Locate the cell with the specified text and output its [x, y] center coordinate. 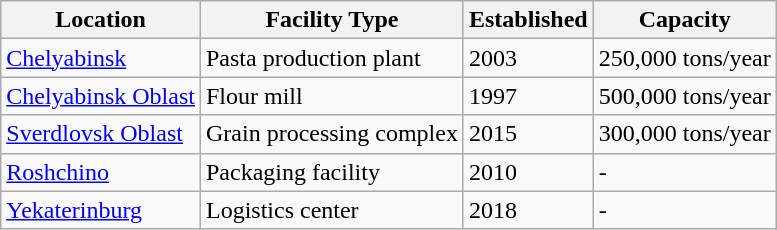
Logistics center [332, 210]
500,000 tons/year [684, 96]
Roshchino [101, 172]
Packaging facility [332, 172]
Flour mill [332, 96]
Grain processing complex [332, 134]
Pasta production plant [332, 58]
300,000 tons/year [684, 134]
Chelyabinsk [101, 58]
2018 [528, 210]
2015 [528, 134]
2010 [528, 172]
Facility Type [332, 20]
Chelyabinsk Oblast [101, 96]
2003 [528, 58]
Sverdlovsk Oblast [101, 134]
250,000 tons/year [684, 58]
1997 [528, 96]
Capacity [684, 20]
Established [528, 20]
Yekaterinburg [101, 210]
Location [101, 20]
